Scan for the cell matching the given text and deliver its (x, y) coordinate at center. 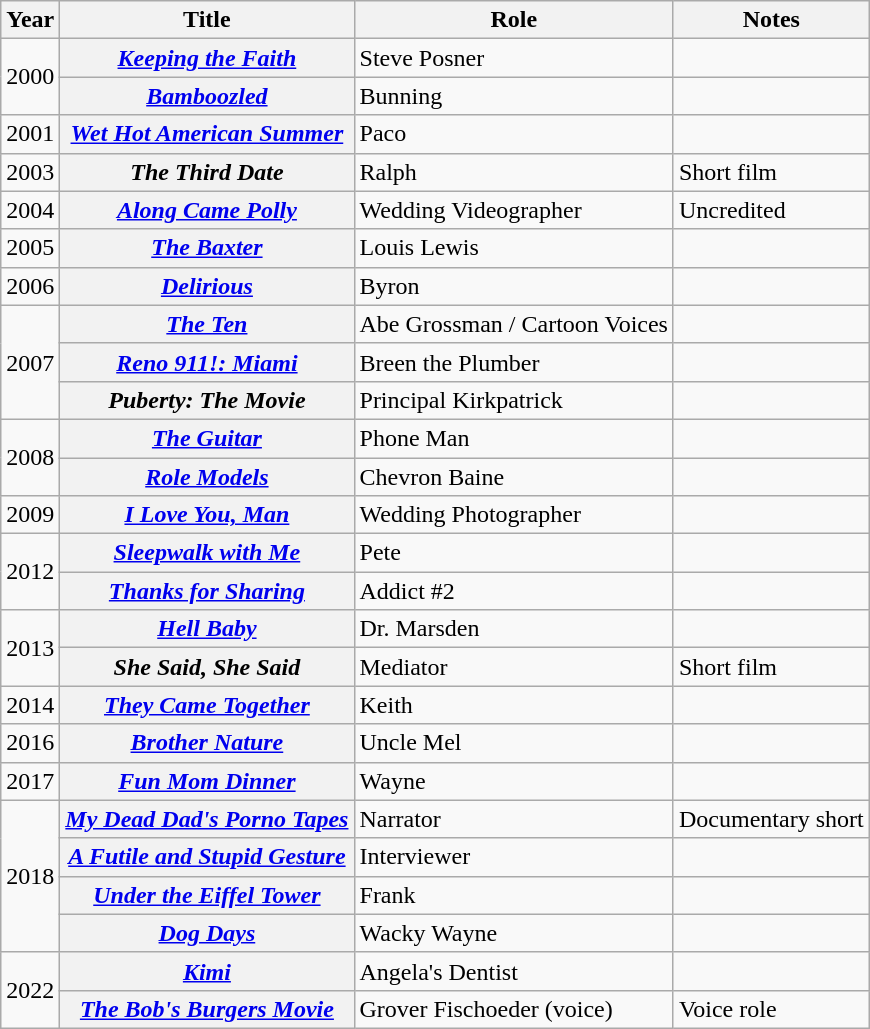
Angela's Dentist (514, 971)
2001 (30, 134)
2003 (30, 172)
Byron (514, 286)
Addict #2 (514, 591)
Fun Mom Dinner (207, 781)
The Baxter (207, 248)
Ralph (514, 172)
Keith (514, 705)
Narrator (514, 819)
Along Came Polly (207, 210)
Abe Grossman / Cartoon Voices (514, 324)
They Came Together (207, 705)
Grover Fischoeder (voice) (514, 1009)
Notes (771, 20)
Paco (514, 134)
Bunning (514, 96)
Wedding Videographer (514, 210)
Dog Days (207, 933)
2016 (30, 743)
The Bob's Burgers Movie (207, 1009)
Hell Baby (207, 629)
Chevron Baine (514, 477)
2022 (30, 990)
Mediator (514, 667)
Wedding Photographer (514, 515)
Documentary short (771, 819)
2006 (30, 286)
Reno 911!: Miami (207, 362)
I Love You, Man (207, 515)
2004 (30, 210)
2008 (30, 457)
2005 (30, 248)
Principal Kirkpatrick (514, 400)
Under the Eiffel Tower (207, 895)
Puberty: The Movie (207, 400)
Brother Nature (207, 743)
Wet Hot American Summer (207, 134)
2014 (30, 705)
Thanks for Sharing (207, 591)
Title (207, 20)
Uncredited (771, 210)
2000 (30, 77)
Kimi (207, 971)
2017 (30, 781)
Frank (514, 895)
A Futile and Stupid Gesture (207, 857)
My Dead Dad's Porno Tapes (207, 819)
Uncle Mel (514, 743)
The Guitar (207, 438)
Louis Lewis (514, 248)
2013 (30, 648)
Interviewer (514, 857)
Keeping the Faith (207, 58)
Dr. Marsden (514, 629)
Pete (514, 553)
The Ten (207, 324)
2009 (30, 515)
Bamboozled (207, 96)
Delirious (207, 286)
She Said, She Said (207, 667)
Sleepwalk with Me (207, 553)
The Third Date (207, 172)
Breen the Plumber (514, 362)
Steve Posner (514, 58)
Wayne (514, 781)
Role Models (207, 477)
2007 (30, 362)
2012 (30, 572)
Wacky Wayne (514, 933)
2018 (30, 876)
Voice role (771, 1009)
Role (514, 20)
Phone Man (514, 438)
Year (30, 20)
